Determine the (x, y) coordinate at the center of the cell enclosing the given text.  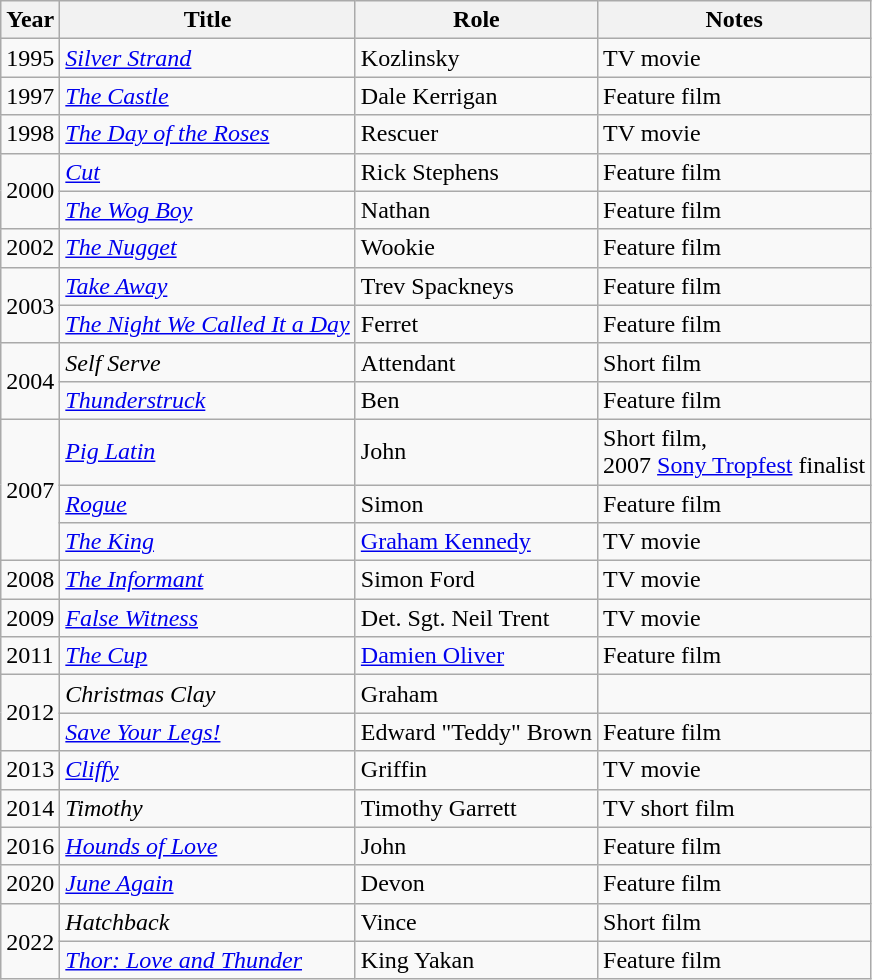
2016 (30, 846)
Save Your Legs! (208, 732)
Hatchback (208, 922)
Devon (476, 884)
1995 (30, 58)
Thor: Love and Thunder (208, 960)
Rick Stephens (476, 172)
The Wog Boy (208, 210)
Damien Oliver (476, 656)
Nathan (476, 210)
Simon (476, 503)
2003 (30, 305)
Graham Kennedy (476, 542)
Self Serve (208, 362)
Dale Kerrigan (476, 96)
The Informant (208, 580)
2000 (30, 191)
Rescuer (476, 134)
Trev Spackneys (476, 286)
The Night We Called It a Day (208, 324)
2004 (30, 381)
Timothy Garrett (476, 808)
2011 (30, 656)
2007 (30, 490)
Vince (476, 922)
Year (30, 20)
2014 (30, 808)
Pig Latin (208, 452)
The Castle (208, 96)
Christmas Clay (208, 694)
Edward "Teddy" Brown (476, 732)
Take Away (208, 286)
The Cup (208, 656)
Ferret (476, 324)
Wookie (476, 248)
The Day of the Roses (208, 134)
Simon Ford (476, 580)
Hounds of Love (208, 846)
Thunderstruck (208, 400)
Graham (476, 694)
2012 (30, 713)
2022 (30, 941)
2009 (30, 618)
Role (476, 20)
June Again (208, 884)
1998 (30, 134)
Cliffy (208, 770)
False Witness (208, 618)
The King (208, 542)
2008 (30, 580)
Short film,2007 Sony Tropfest finalist (734, 452)
2002 (30, 248)
The Nugget (208, 248)
TV short film (734, 808)
Title (208, 20)
Silver Strand (208, 58)
King Yakan (476, 960)
Rogue (208, 503)
Ben (476, 400)
2020 (30, 884)
Notes (734, 20)
Cut (208, 172)
1997 (30, 96)
Det. Sgt. Neil Trent (476, 618)
Kozlinsky (476, 58)
Timothy (208, 808)
2013 (30, 770)
Griffin (476, 770)
Attendant (476, 362)
